For the text-containing cell, return its midpoint in [X, Y] coordinate format. 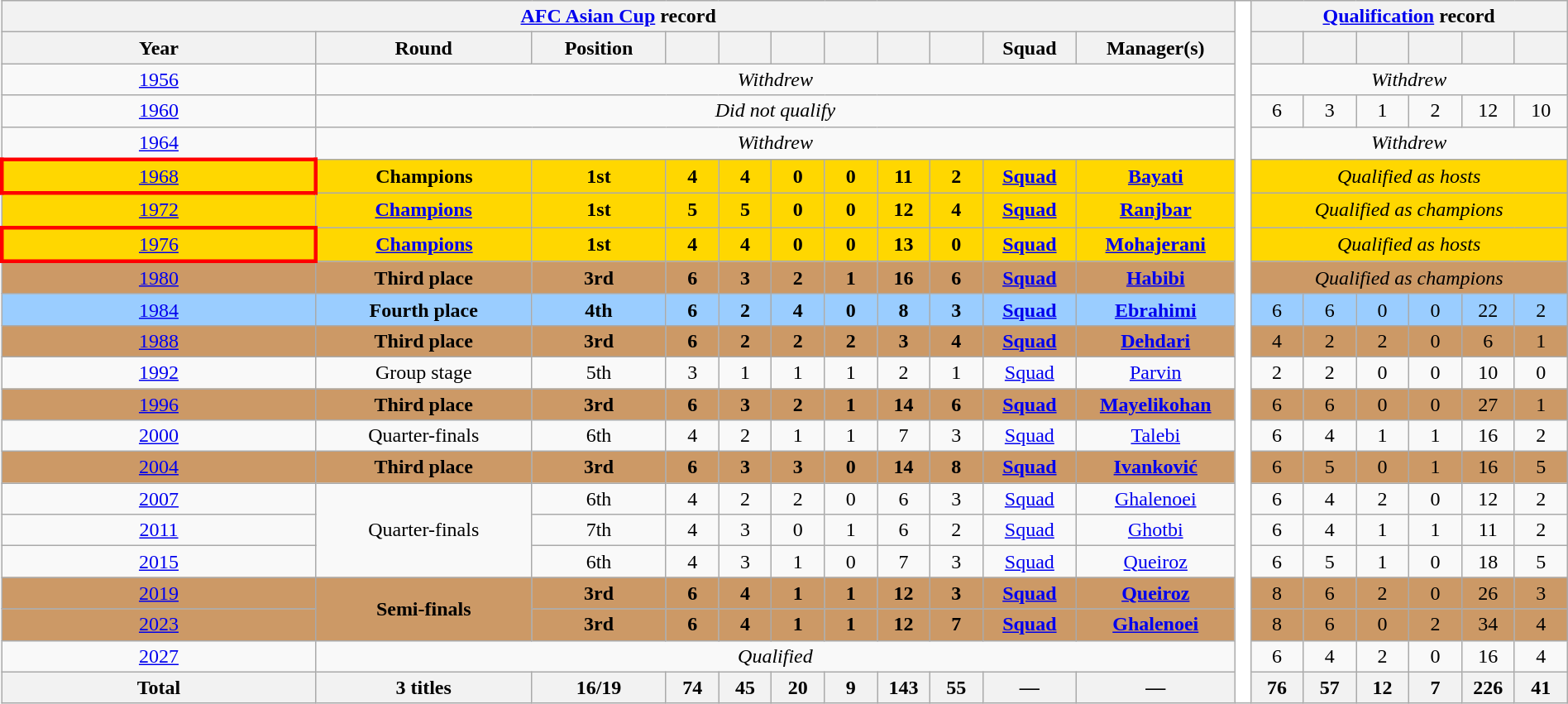
Mayelikohan [1155, 405]
Habibi [1155, 278]
1968 [159, 177]
2011 [159, 530]
2004 [159, 467]
2019 [159, 593]
2015 [159, 562]
Position [599, 48]
41 [1541, 687]
2000 [159, 436]
Ivanković [1155, 467]
7th [599, 530]
26 [1488, 593]
Semi-finals [423, 609]
1996 [159, 405]
45 [745, 687]
2027 [159, 656]
2007 [159, 499]
Ebrahimi [1155, 309]
27 [1488, 405]
Year [159, 48]
22 [1488, 309]
Ghotbi [1155, 530]
Qualification record [1409, 17]
20 [798, 687]
226 [1488, 687]
1980 [159, 278]
Fourth place [423, 309]
34 [1488, 625]
76 [1277, 687]
143 [904, 687]
57 [1330, 687]
Dehdari [1155, 341]
1988 [159, 341]
AFC Asian Cup record [619, 17]
1972 [159, 210]
4th [599, 309]
Mohajerani [1155, 245]
1984 [159, 309]
Bayati [1155, 177]
2023 [159, 625]
18 [1488, 562]
1960 [159, 111]
1964 [159, 143]
Group stage [423, 372]
3 titles [423, 687]
Ranjbar [1155, 210]
16/19 [599, 687]
5th [599, 372]
Manager(s) [1155, 48]
1976 [159, 245]
Talebi [1155, 436]
Parvin [1155, 372]
55 [956, 687]
1992 [159, 372]
1956 [159, 79]
74 [692, 687]
Total [159, 687]
13 [904, 245]
9 [851, 687]
Qualified [776, 656]
Round [423, 48]
Did not qualify [776, 111]
